Return the (X, Y) coordinate for the center point of the cell that contains the specified text.  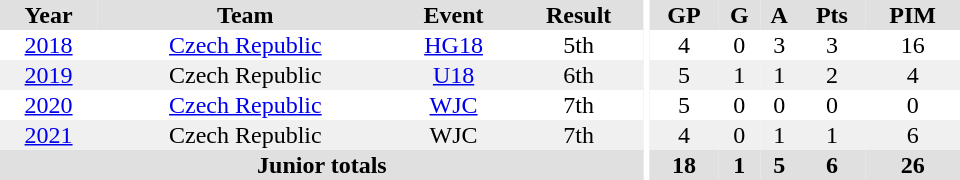
Year (48, 15)
2018 (48, 45)
18 (684, 165)
Pts (832, 15)
Team (245, 15)
Junior totals (322, 165)
Event (454, 15)
2020 (48, 105)
HG18 (454, 45)
GP (684, 15)
2019 (48, 75)
A (780, 15)
2021 (48, 135)
G (740, 15)
16 (912, 45)
2 (832, 75)
Result (579, 15)
PIM (912, 15)
26 (912, 165)
6th (579, 75)
U18 (454, 75)
5th (579, 45)
